Find where the given text appears and provide that cell's center as [x, y] coordinate. 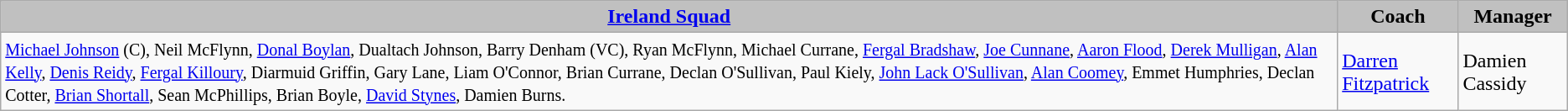
Coach [1398, 17]
Darren Fitzpatrick [1398, 71]
Ireland Squad [669, 17]
Manager [1513, 17]
Damien Cassidy [1513, 71]
